Return [x, y] of the center of cell containing provided text 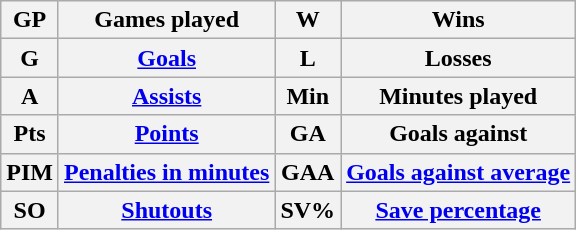
PIM [30, 172]
Penalties in minutes [166, 172]
G [30, 58]
L [308, 58]
Minutes played [458, 96]
Goals [166, 58]
Save percentage [458, 210]
GAA [308, 172]
Wins [458, 20]
A [30, 96]
Goals against average [458, 172]
SO [30, 210]
Goals against [458, 134]
Assists [166, 96]
GP [30, 20]
GA [308, 134]
SV% [308, 210]
Min [308, 96]
Shutouts [166, 210]
Games played [166, 20]
Pts [30, 134]
W [308, 20]
Losses [458, 58]
Points [166, 134]
